Return the (X, Y) coordinate for the center point of the cell that contains the specified text.  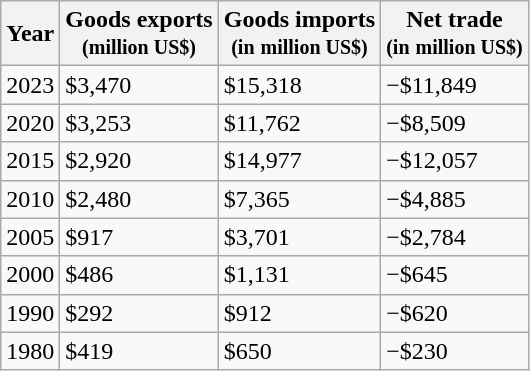
$2,920 (139, 161)
$912 (299, 313)
−$620 (455, 313)
$7,365 (299, 199)
−$11,849 (455, 85)
Goods exports(million US$) (139, 34)
2000 (30, 275)
$3,470 (139, 85)
$14,977 (299, 161)
Net trade(in million US$) (455, 34)
$486 (139, 275)
$3,701 (299, 237)
1980 (30, 351)
1990 (30, 313)
−$12,057 (455, 161)
−$645 (455, 275)
−$4,885 (455, 199)
2010 (30, 199)
$3,253 (139, 123)
−$230 (455, 351)
2005 (30, 237)
$15,318 (299, 85)
$292 (139, 313)
2023 (30, 85)
−$2,784 (455, 237)
$650 (299, 351)
2020 (30, 123)
Year (30, 34)
$2,480 (139, 199)
$1,131 (299, 275)
−$8,509 (455, 123)
$11,762 (299, 123)
$419 (139, 351)
$917 (139, 237)
2015 (30, 161)
Goods imports(in million US$) (299, 34)
